Output the [x, y] coordinate of the center of the cell containing the given text.  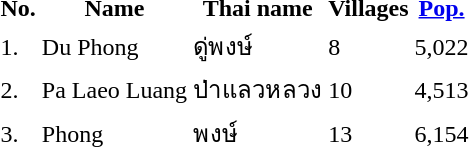
ป่าแลวหลวง [258, 90]
10 [368, 90]
ดู่พงษ์ [258, 46]
Pa Laeo Luang [114, 90]
8 [368, 46]
Du Phong [114, 46]
